Return the (x, y) coordinate for the center point of the cell that contains the specified text.  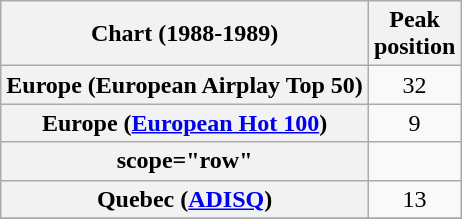
Europe (European Hot 100) (185, 123)
scope="row" (185, 161)
32 (414, 85)
9 (414, 123)
Europe (European Airplay Top 50) (185, 85)
Quebec (ADISQ) (185, 199)
Peakposition (414, 34)
13 (414, 199)
Chart (1988-1989) (185, 34)
